Detect which cell encompasses the target text, then output its [X, Y] center coordinate. 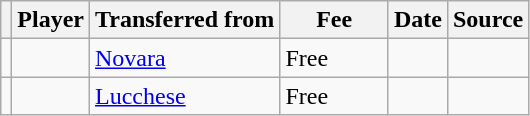
Novara [185, 58]
Player [51, 20]
Source [488, 20]
Date [418, 20]
Transferred from [185, 20]
Fee [334, 20]
Lucchese [185, 96]
